Determine the [X, Y] coordinate at the center of the cell enclosing the given text.  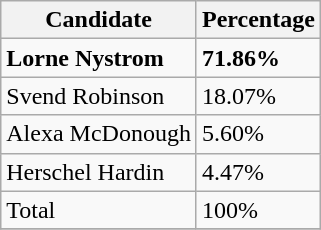
Lorne Nystrom [99, 58]
5.60% [258, 134]
71.86% [258, 58]
Percentage [258, 20]
Candidate [99, 20]
Alexa McDonough [99, 134]
Herschel Hardin [99, 172]
4.47% [258, 172]
Total [99, 210]
Svend Robinson [99, 96]
18.07% [258, 96]
100% [258, 210]
